Output the (x, y) coordinate of the center of the cell containing the given text.  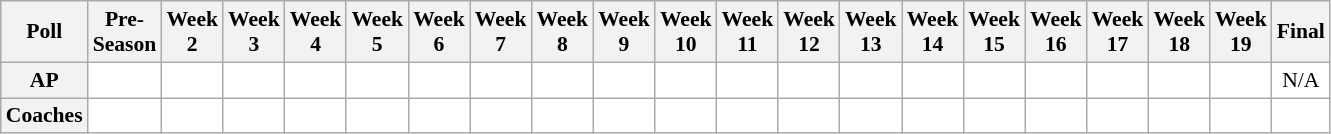
Poll (44, 32)
Week4 (316, 32)
Week5 (377, 32)
Pre-Season (125, 32)
Week10 (686, 32)
N/A (1301, 80)
Week13 (871, 32)
AP (44, 80)
Week6 (439, 32)
Week8 (562, 32)
Week12 (809, 32)
Week9 (624, 32)
Week14 (933, 32)
Week7 (501, 32)
Week17 (1118, 32)
Week2 (192, 32)
Week16 (1056, 32)
Week18 (1179, 32)
Week15 (994, 32)
Week3 (254, 32)
Week19 (1241, 32)
Week11 (748, 32)
Final (1301, 32)
Coaches (44, 116)
